Output the [x, y] coordinate of the center of the cell containing the given text.  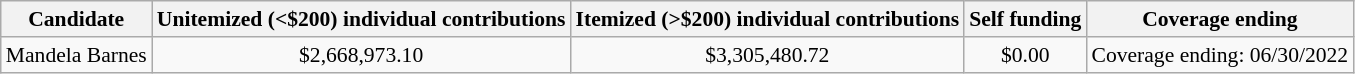
Coverage ending: 06/30/2022 [1220, 55]
$3,305,480.72 [768, 55]
$0.00 [1025, 55]
Candidate [76, 19]
Mandela Barnes [76, 55]
Unitemized (<$200) individual contributions [362, 19]
$2,668,973.10 [362, 55]
Itemized (>$200) individual contributions [768, 19]
Coverage ending [1220, 19]
Self funding [1025, 19]
